Detect which cell encompasses the target text, then output its [X, Y] center coordinate. 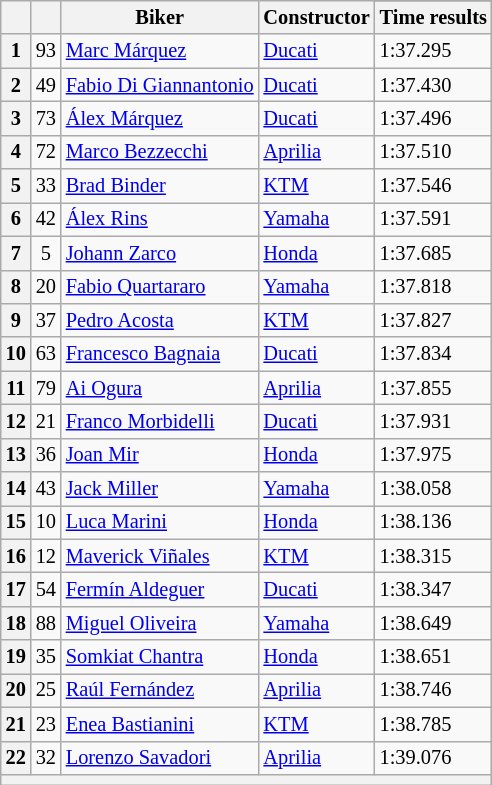
16 [16, 556]
Lorenzo Savadori [160, 758]
Fabio Quartararo [160, 287]
25 [46, 690]
93 [46, 51]
Francesco Bagnaia [160, 354]
Jack Miller [160, 489]
Constructor [317, 17]
1:37.295 [434, 51]
13 [16, 455]
7 [16, 253]
88 [46, 623]
8 [16, 287]
Somkiat Chantra [160, 657]
Álex Rins [160, 219]
11 [16, 388]
Raúl Fernández [160, 690]
1:38.785 [434, 724]
15 [16, 522]
79 [46, 388]
1:37.510 [434, 152]
6 [16, 219]
43 [46, 489]
1:38.315 [434, 556]
37 [46, 320]
Brad Binder [160, 186]
1:37.430 [434, 85]
63 [46, 354]
35 [46, 657]
1:37.834 [434, 354]
72 [46, 152]
3 [16, 118]
73 [46, 118]
23 [46, 724]
17 [16, 589]
1:38.058 [434, 489]
2 [16, 85]
Miguel Oliveira [160, 623]
1:38.651 [434, 657]
1:39.076 [434, 758]
19 [16, 657]
Franco Morbidelli [160, 421]
1:37.827 [434, 320]
Álex Márquez [160, 118]
33 [46, 186]
1 [16, 51]
49 [46, 85]
9 [16, 320]
1:37.931 [434, 421]
Fabio Di Giannantonio [160, 85]
14 [16, 489]
Ai Ogura [160, 388]
1:37.855 [434, 388]
Fermín Aldeguer [160, 589]
Maverick Viñales [160, 556]
36 [46, 455]
1:37.496 [434, 118]
32 [46, 758]
Johann Zarco [160, 253]
4 [16, 152]
54 [46, 589]
22 [16, 758]
Marc Márquez [160, 51]
1:38.136 [434, 522]
1:37.546 [434, 186]
Joan Mir [160, 455]
1:38.746 [434, 690]
Enea Bastianini [160, 724]
18 [16, 623]
Marco Bezzecchi [160, 152]
1:37.818 [434, 287]
Time results [434, 17]
Biker [160, 17]
1:38.649 [434, 623]
Luca Marini [160, 522]
1:37.685 [434, 253]
1:37.975 [434, 455]
1:38.347 [434, 589]
1:37.591 [434, 219]
42 [46, 219]
Pedro Acosta [160, 320]
